Search for the cell housing the specified text and yield its (X, Y) center coordinate. 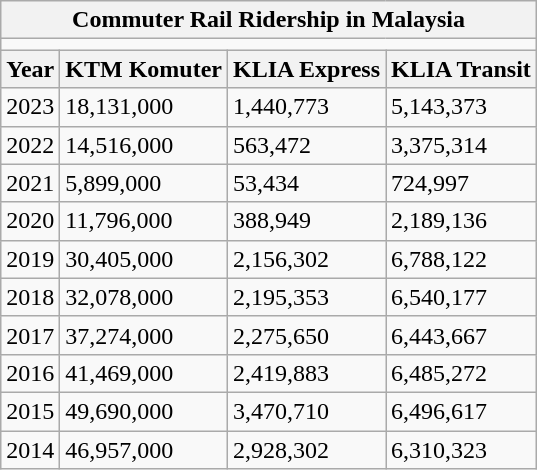
6,496,617 (462, 411)
30,405,000 (144, 259)
5,899,000 (144, 183)
1,440,773 (307, 107)
2022 (30, 145)
KTM Komuter (144, 69)
2023 (30, 107)
2,419,883 (307, 373)
KLIA Transit (462, 69)
14,516,000 (144, 145)
2020 (30, 221)
11,796,000 (144, 221)
2,275,650 (307, 335)
2017 (30, 335)
2021 (30, 183)
2,189,136 (462, 221)
32,078,000 (144, 297)
18,131,000 (144, 107)
388,949 (307, 221)
6,788,122 (462, 259)
53,434 (307, 183)
6,443,667 (462, 335)
2018 (30, 297)
Commuter Rail Ridership in Malaysia (269, 20)
2016 (30, 373)
724,997 (462, 183)
2015 (30, 411)
46,957,000 (144, 449)
KLIA Express (307, 69)
5,143,373 (462, 107)
6,485,272 (462, 373)
Year (30, 69)
2014 (30, 449)
2,156,302 (307, 259)
2,195,353 (307, 297)
2019 (30, 259)
6,310,323 (462, 449)
3,375,314 (462, 145)
37,274,000 (144, 335)
2,928,302 (307, 449)
6,540,177 (462, 297)
3,470,710 (307, 411)
41,469,000 (144, 373)
563,472 (307, 145)
49,690,000 (144, 411)
